Return [X, Y] of the center of cell containing provided text 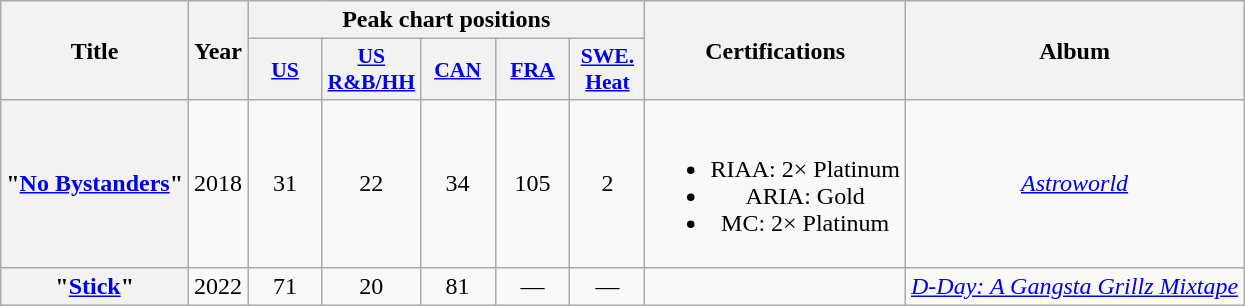
2018 [218, 184]
Album [1074, 50]
Year [218, 50]
Astroworld [1074, 184]
31 [286, 184]
RIAA: 2× PlatinumARIA: GoldMC: 2× Platinum [776, 184]
71 [286, 286]
"Stick" [95, 286]
Peak chart positions [446, 20]
2022 [218, 286]
22 [371, 184]
FRA [532, 70]
34 [458, 184]
Title [95, 50]
"No Bystanders" [95, 184]
CAN [458, 70]
USR&B/HH [371, 70]
US [286, 70]
D-Day: A Gangsta Grillz Mixtape [1074, 286]
81 [458, 286]
20 [371, 286]
2 [608, 184]
SWE.Heat [608, 70]
Certifications [776, 50]
105 [532, 184]
